Provide the (X, Y) coordinate of the cell's center where the given text is located.  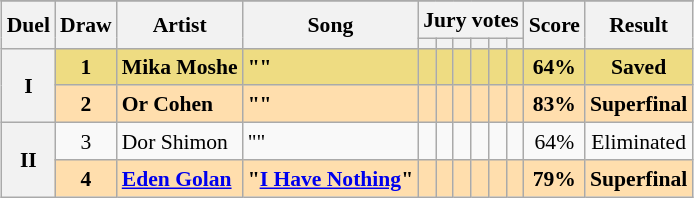
Eliminated (638, 142)
1 (86, 66)
Jury votes (470, 20)
Result (638, 24)
Song (331, 24)
Dor Shimon (180, 142)
Eden Golan (180, 178)
3 (86, 142)
Score (554, 24)
79% (554, 178)
83% (554, 104)
II (28, 160)
4 (86, 178)
"I Have Nothing" (331, 178)
I (28, 85)
Or Cohen (180, 104)
Saved (638, 66)
2 (86, 104)
Artist (180, 24)
Duel (28, 24)
Mika Moshe (180, 66)
Draw (86, 24)
